Provide the [X, Y] coordinate of the cell's center where the given text is located.  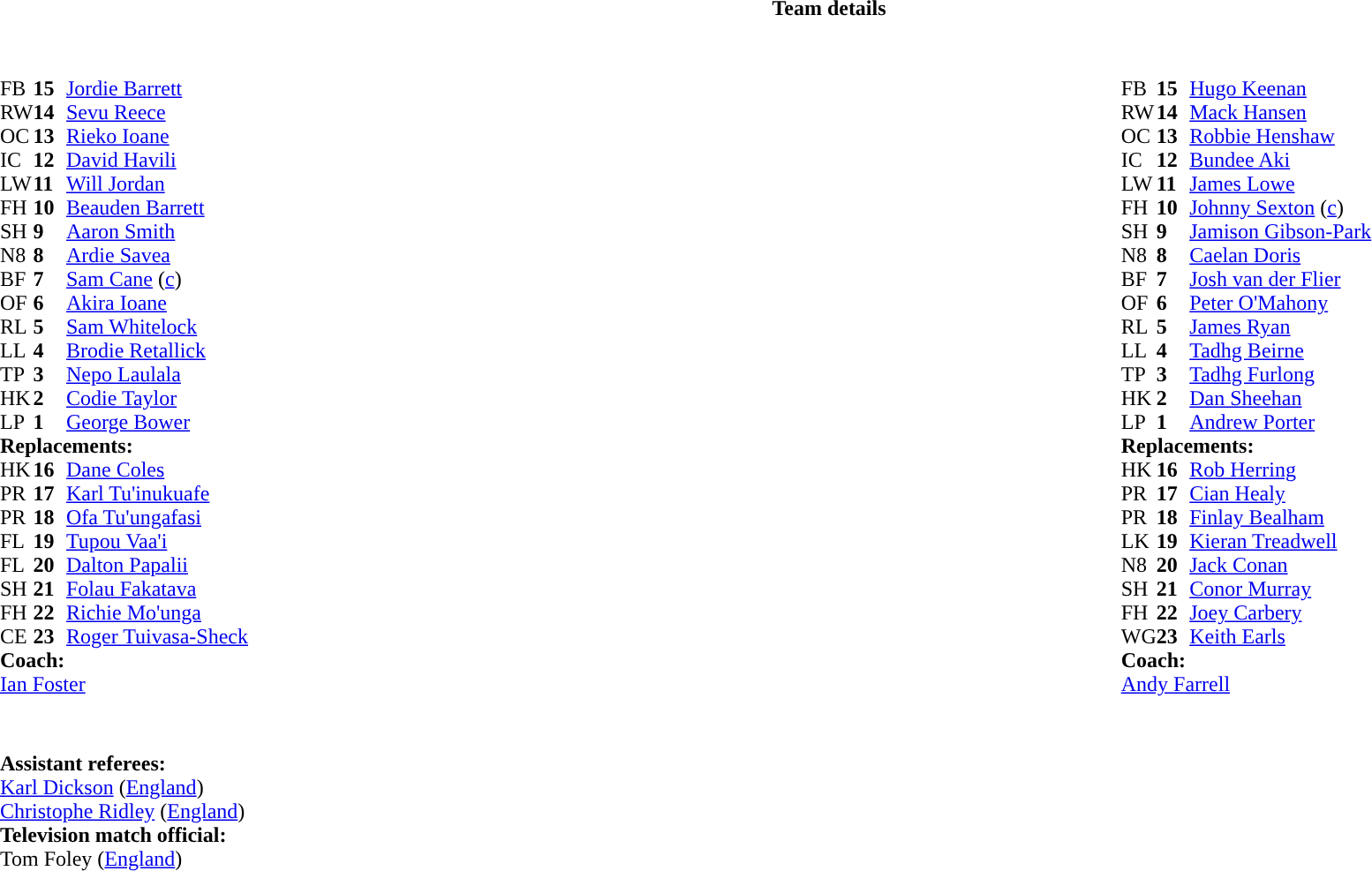
Conor Murray [1280, 589]
Dalton Papalii [157, 565]
Folau Fakatava [157, 589]
Robbie Henshaw [1280, 136]
David Havili [157, 161]
Ofa Tu'ungafasi [157, 517]
Kieran Treadwell [1280, 542]
Sam Whitelock [157, 327]
CE [17, 637]
Tupou Vaa'i [157, 542]
Caelan Doris [1280, 256]
Will Jordan [157, 184]
Finlay Bealham [1280, 517]
Ian Foster [124, 685]
Karl Tu'inukuafe [157, 494]
Tadhg Furlong [1280, 374]
Bundee Aki [1280, 161]
Akira Ioane [157, 304]
James Lowe [1280, 184]
WG [1139, 637]
Codie Taylor [157, 399]
Roger Tuivasa-Sheck [157, 637]
Cian Healy [1280, 494]
Keith Earls [1280, 637]
Tadhg Beirne [1280, 351]
Dan Sheehan [1280, 399]
Jack Conan [1280, 565]
Andy Farrell [1247, 685]
George Bower [157, 422]
Rob Herring [1280, 469]
Sevu Reece [157, 113]
Jordie Barrett [157, 88]
Mack Hansen [1280, 113]
Peter O'Mahony [1280, 304]
Johnny Sexton (c) [1280, 208]
Joey Carbery [1280, 612]
Jamison Gibson-Park [1280, 231]
LK [1139, 542]
Nepo Laulala [157, 374]
Ardie Savea [157, 256]
Beauden Barrett [157, 208]
Dane Coles [157, 469]
Josh van der Flier [1280, 279]
James Ryan [1280, 327]
Rieko Ioane [157, 136]
Brodie Retallick [157, 351]
Hugo Keenan [1280, 88]
Aaron Smith [157, 231]
Richie Mo'unga [157, 612]
Sam Cane (c) [157, 279]
Andrew Porter [1280, 422]
